Provide the [X, Y] coordinate of the cell's center where the given text is located.  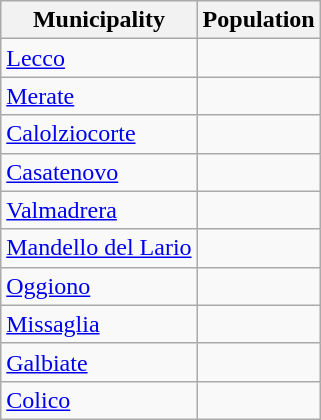
Missaglia [99, 324]
Population [258, 20]
Galbiate [99, 362]
Merate [99, 96]
Mandello del Lario [99, 248]
Valmadrera [99, 210]
Casatenovo [99, 172]
Lecco [99, 58]
Municipality [99, 20]
Oggiono [99, 286]
Calolziocorte [99, 134]
Colico [99, 400]
